Identify which cell holds the provided text, then report its [X, Y] central coordinate. 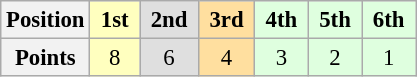
5th [335, 20]
4th [282, 20]
6th [389, 20]
3rd [226, 20]
1st [115, 20]
Points [46, 58]
3 [282, 58]
2nd [170, 20]
2 [335, 58]
Position [46, 20]
1 [389, 58]
4 [226, 58]
8 [115, 58]
6 [170, 58]
